Capture the cell that displays the provided text and extract its [X, Y] central coordinate. 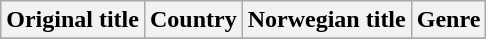
Original title [73, 20]
Genre [448, 20]
Norwegian title [326, 20]
Country [193, 20]
